From the cell containing the given text, extract its center point as (x, y) coordinate. 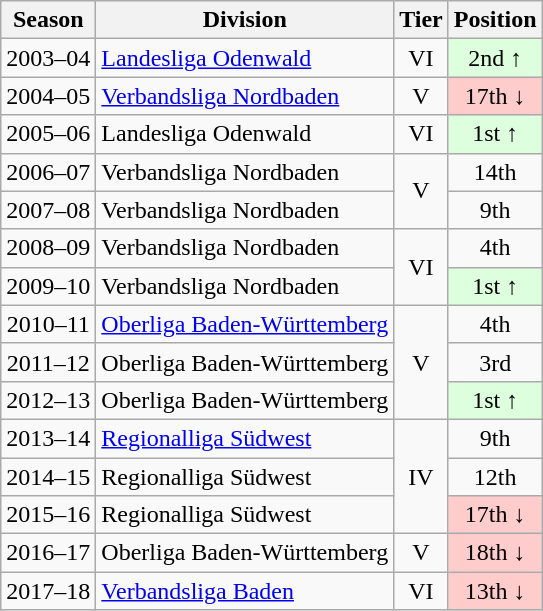
2008–09 (48, 248)
2003–04 (48, 58)
2004–05 (48, 96)
2016–17 (48, 553)
2005–06 (48, 134)
2014–15 (48, 477)
Season (48, 20)
Tier (422, 20)
2012–13 (48, 400)
2007–08 (48, 210)
2006–07 (48, 172)
2011–12 (48, 362)
Position (495, 20)
2nd ↑ (495, 58)
12th (495, 477)
IV (422, 476)
18th ↓ (495, 553)
3rd (495, 362)
Verbandsliga Baden (245, 591)
14th (495, 172)
2010–11 (48, 324)
2015–16 (48, 515)
Division (245, 20)
13th ↓ (495, 591)
2017–18 (48, 591)
2009–10 (48, 286)
2013–14 (48, 438)
